Provide the (X, Y) coordinate of the cell's center where the given text is located.  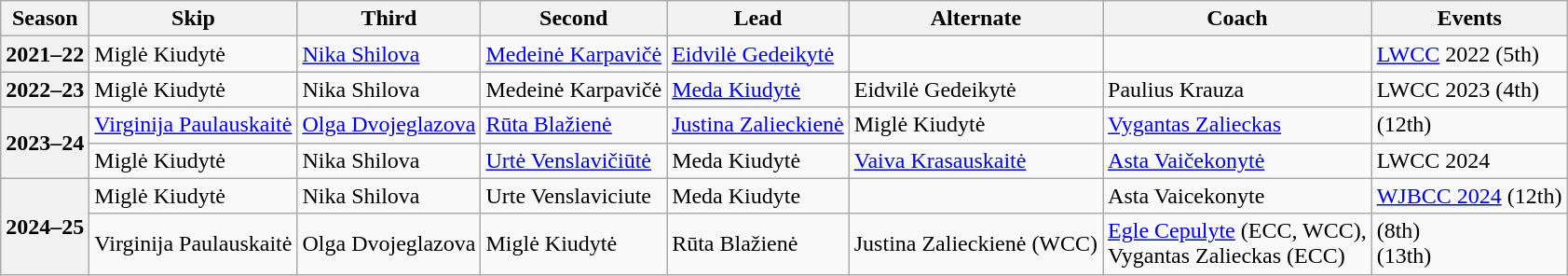
WJBCC 2024 (12th) (1469, 196)
(12th) (1469, 125)
Third (389, 19)
Second (574, 19)
Egle Cepulyte (ECC, WCC),Vygantas Zalieckas (ECC) (1237, 244)
Season (45, 19)
Meda Kiudyte (758, 196)
2024–25 (45, 226)
Justina Zalieckienė (758, 125)
Alternate (975, 19)
Events (1469, 19)
LWCC 2022 (5th) (1469, 54)
Vaiva Krasauskaitė (975, 160)
Justina Zalieckienė (WCC) (975, 244)
(8th) (13th) (1469, 244)
Paulius Krauza (1237, 90)
Urte Venslaviciute (574, 196)
Urtė Venslavičiūtė (574, 160)
Skip (194, 19)
Asta Vaicekonyte (1237, 196)
LWCC 2024 (1469, 160)
2022–23 (45, 90)
2021–22 (45, 54)
Coach (1237, 19)
2023–24 (45, 143)
Lead (758, 19)
LWCC 2023 (4th) (1469, 90)
Vygantas Zalieckas (1237, 125)
Asta Vaičekonytė (1237, 160)
